From the cell containing the given text, extract its center point as [X, Y] coordinate. 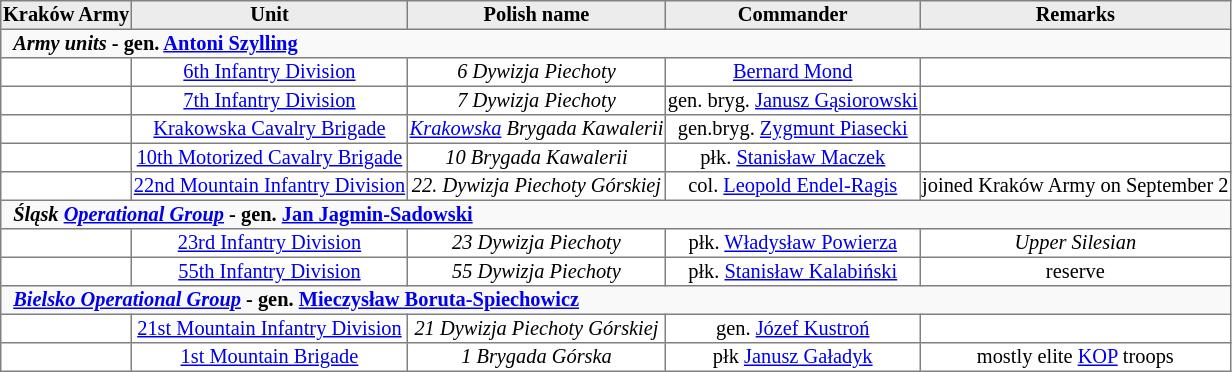
6 Dywizja Piechoty [536, 72]
płk. Władysław Powierza [793, 243]
joined Kraków Army on September 2 [1076, 186]
Bielsko Operational Group - gen. Mieczysław Boruta-Spiechowicz [616, 300]
płk. Stanisław Maczek [793, 157]
10th Motorized Cavalry Brigade [270, 157]
55 Dywizja Piechoty [536, 271]
Krakowska Cavalry Brigade [270, 129]
21st Mountain Infantry Division [270, 328]
Remarks [1076, 15]
gen. Józef Kustroń [793, 328]
Kraków Army [66, 15]
gen.bryg. Zygmunt Piasecki [793, 129]
płk Janusz Gaładyk [793, 357]
Army units - gen. Antoni Szylling [616, 43]
7th Infantry Division [270, 100]
1 Brygada Górska [536, 357]
22nd Mountain Infantry Division [270, 186]
55th Infantry Division [270, 271]
Upper Silesian [1076, 243]
mostly elite KOP troops [1076, 357]
gen. bryg. Janusz Gąsiorowski [793, 100]
Unit [270, 15]
col. Leopold Endel-Ragis [793, 186]
Polish name [536, 15]
Krakowska Brygada Kawalerii [536, 129]
Commander [793, 15]
23 Dywizja Piechoty [536, 243]
1st Mountain Brigade [270, 357]
6th Infantry Division [270, 72]
reserve [1076, 271]
23rd Infantry Division [270, 243]
płk. Stanisław Kalabiński [793, 271]
Śląsk Operational Group - gen. Jan Jagmin-Sadowski [616, 214]
10 Brygada Kawalerii [536, 157]
21 Dywizja Piechoty Górskiej [536, 328]
22. Dywizja Piechoty Górskiej [536, 186]
7 Dywizja Piechoty [536, 100]
Bernard Mond [793, 72]
